Identify which cell holds the provided text, then report its [x, y] central coordinate. 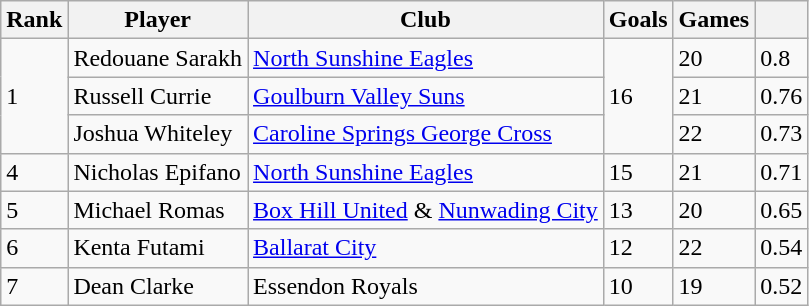
Essendon Royals [426, 286]
10 [638, 286]
Box Hill United & Nunwading City [426, 210]
Nicholas Epifano [158, 172]
Caroline Springs George Cross [426, 134]
0.71 [782, 172]
Russell Currie [158, 96]
Kenta Futami [158, 248]
Club [426, 20]
0.65 [782, 210]
Redouane Sarakh [158, 58]
15 [638, 172]
Games [714, 20]
Player [158, 20]
6 [34, 248]
4 [34, 172]
Dean Clarke [158, 286]
7 [34, 286]
0.52 [782, 286]
0.76 [782, 96]
Joshua Whiteley [158, 134]
0.73 [782, 134]
Goulburn Valley Suns [426, 96]
16 [638, 96]
Rank [34, 20]
0.8 [782, 58]
Goals [638, 20]
0.54 [782, 248]
1 [34, 96]
5 [34, 210]
12 [638, 248]
13 [638, 210]
Michael Romas [158, 210]
Ballarat City [426, 248]
19 [714, 286]
